Determine the (x, y) coordinate at the center of the cell enclosing the given text.  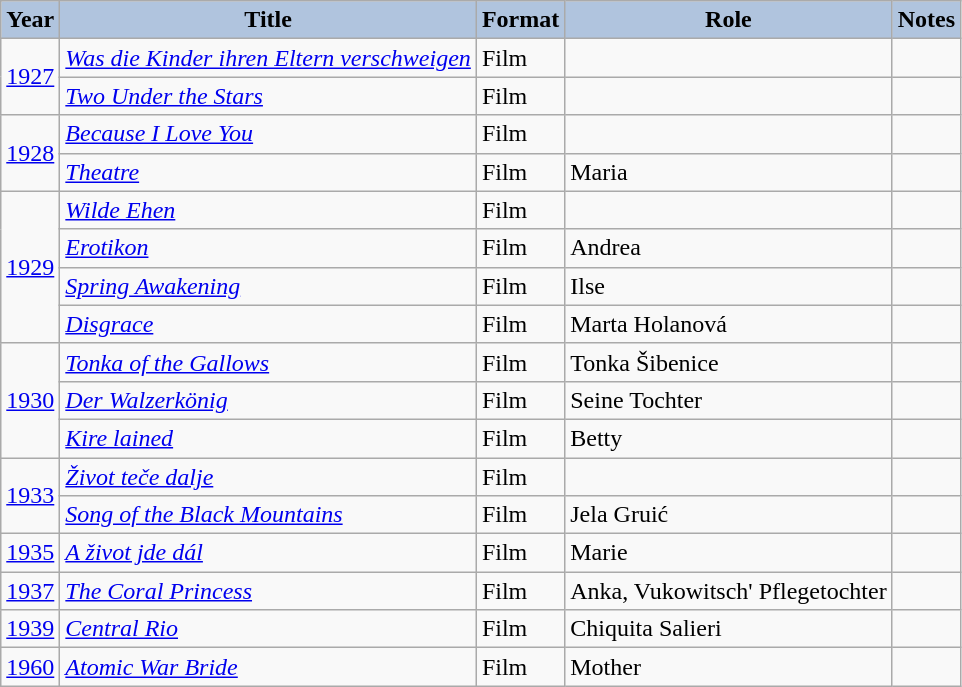
1937 (30, 591)
Role (728, 20)
Because I Love You (268, 134)
Anka, Vukowitsch' Pflegetochter (728, 591)
A život jde dál (268, 553)
Život teče dalje (268, 477)
Erotikon (268, 248)
Spring Awakening (268, 286)
Wilde Ehen (268, 210)
Format (520, 20)
Marta Holanová (728, 324)
Marie (728, 553)
Mother (728, 667)
Kire lained (268, 438)
Seine Tochter (728, 400)
Theatre (268, 172)
Andrea (728, 248)
1935 (30, 553)
1929 (30, 267)
Notes (926, 20)
1928 (30, 153)
Disgrace (268, 324)
1939 (30, 629)
Betty (728, 438)
Tonka of the Gallows (268, 362)
Jela Gruić (728, 515)
1930 (30, 400)
Song of the Black Mountains (268, 515)
Atomic War Bride (268, 667)
Der Walzerkönig (268, 400)
The Coral Princess (268, 591)
Two Under the Stars (268, 96)
Central Rio (268, 629)
Maria (728, 172)
1960 (30, 667)
Was die Kinder ihren Eltern verschweigen (268, 58)
Tonka Šibenice (728, 362)
1933 (30, 496)
Year (30, 20)
1927 (30, 77)
Ilse (728, 286)
Chiquita Salieri (728, 629)
Title (268, 20)
